Find where the given text appears and provide that cell's center as [X, Y] coordinate. 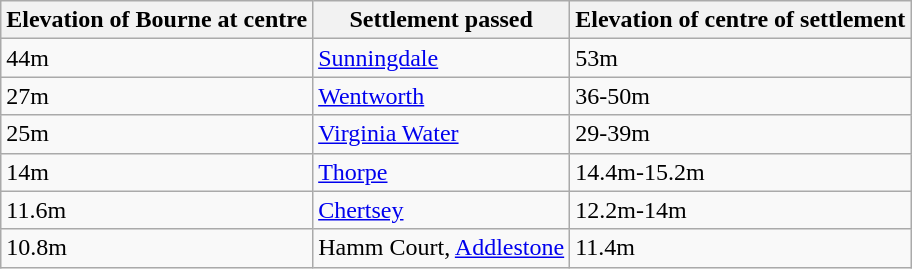
Chertsey [442, 210]
14m [157, 172]
Sunningdale [442, 58]
29-39m [740, 134]
11.4m [740, 248]
25m [157, 134]
Wentworth [442, 96]
53m [740, 58]
12.2m-14m [740, 210]
Elevation of centre of settlement [740, 20]
44m [157, 58]
Virginia Water [442, 134]
Hamm Court, Addlestone [442, 248]
10.8m [157, 248]
Settlement passed [442, 20]
36-50m [740, 96]
27m [157, 96]
11.6m [157, 210]
Elevation of Bourne at centre [157, 20]
14.4m-15.2m [740, 172]
Thorpe [442, 172]
